Return (x, y) of the center of cell containing provided text 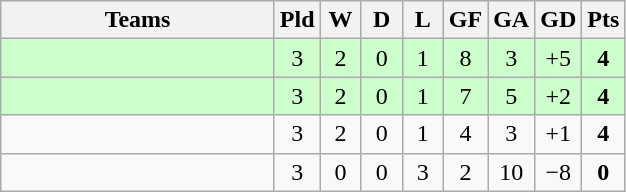
+2 (558, 96)
GF (465, 20)
GA (512, 20)
Pts (604, 20)
5 (512, 96)
+1 (558, 134)
GD (558, 20)
−8 (558, 172)
Pld (297, 20)
L (422, 20)
10 (512, 172)
7 (465, 96)
D (382, 20)
+5 (558, 58)
W (340, 20)
8 (465, 58)
Teams (138, 20)
